Locate the cell with the specified text and output its [x, y] center coordinate. 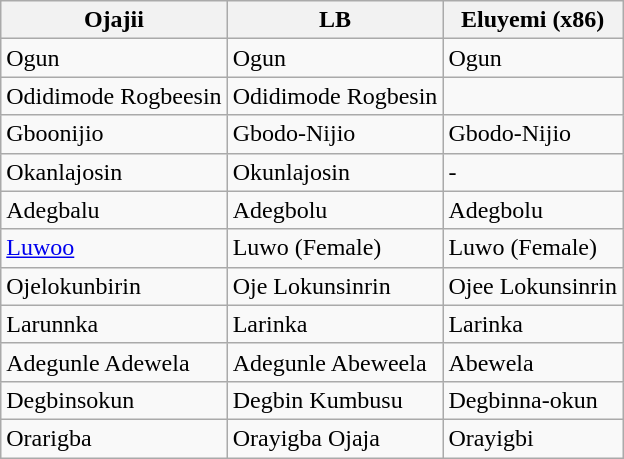
Oje Lokunsinrin [335, 286]
Ojee Lokunsinrin [533, 286]
Adegbalu [114, 210]
Adegunle Abeweela [335, 362]
Degbinsokun [114, 400]
Eluyemi (x86) [533, 20]
- [533, 172]
Luwoo [114, 248]
Odidimode Rogbesin [335, 96]
Okunlajosin [335, 172]
Okanlajosin [114, 172]
Orayigba Ojaja [335, 438]
Degbinna-okun [533, 400]
Adegunle Adewela [114, 362]
Larunnka [114, 324]
Ojajii [114, 20]
Orarigba [114, 438]
Abewela [533, 362]
Orayigbi [533, 438]
LB [335, 20]
Odidimode Rogbeesin [114, 96]
Degbin Kumbusu [335, 400]
Ojelokunbirin [114, 286]
Gboonijio [114, 134]
